Return (X, Y) of the center of cell containing provided text 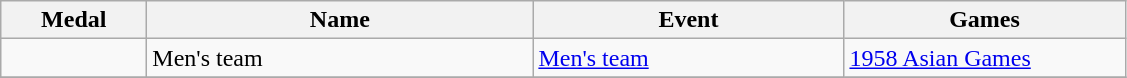
1958 Asian Games (984, 58)
Name (340, 20)
Medal (74, 20)
Games (984, 20)
Event (688, 20)
